Return [x, y] of the center of cell containing provided text 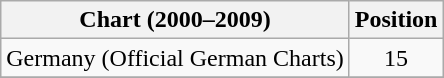
15 [396, 58]
Chart (2000–2009) [175, 20]
Germany (Official German Charts) [175, 58]
Position [396, 20]
